Find where the given text appears and provide that cell's center as (X, Y) coordinate. 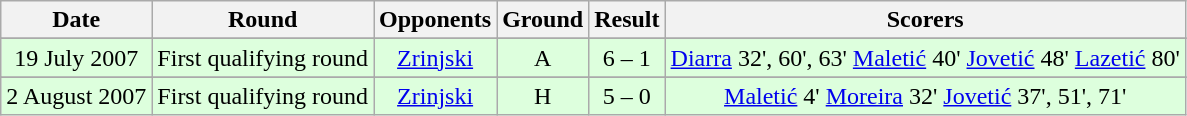
6 – 1 (627, 58)
2 August 2007 (76, 96)
5 – 0 (627, 96)
Date (76, 20)
Ground (543, 20)
19 July 2007 (76, 58)
Opponents (436, 20)
Diarra 32', 60', 63' Maletić 40' Jovetić 48' Lazetić 80' (925, 58)
Round (263, 20)
Maletić 4' Moreira 32' Jovetić 37', 51', 71' (925, 96)
H (543, 96)
Result (627, 20)
A (543, 58)
Scorers (925, 20)
